Return (X, Y) of the center of cell containing provided text 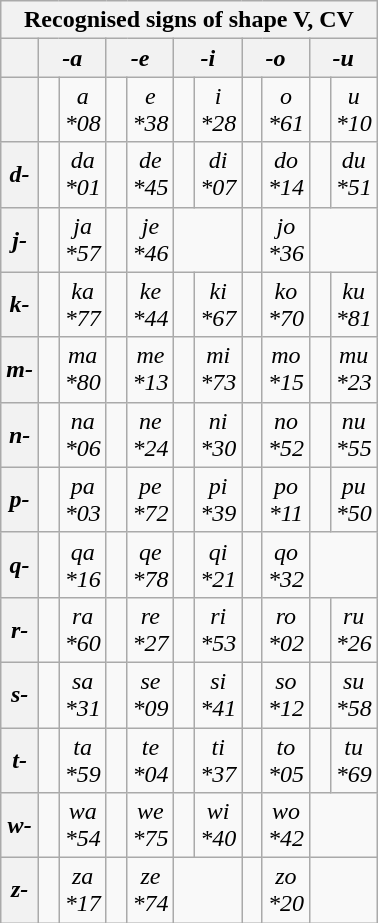
qi*21 (218, 564)
se*09 (150, 694)
w- (20, 826)
q- (20, 564)
ke*44 (150, 304)
ja*57 (82, 240)
i*28 (218, 110)
si*41 (218, 694)
me*13 (150, 370)
re*27 (150, 630)
to*05 (286, 760)
r- (20, 630)
ki*67 (218, 304)
-a (72, 58)
u*10 (354, 110)
we*75 (150, 826)
a*08 (82, 110)
ka*77 (82, 304)
s- (20, 694)
o*61 (286, 110)
k- (20, 304)
p- (20, 500)
da*01 (82, 174)
qo*32 (286, 564)
te*04 (150, 760)
no*52 (286, 434)
mi*73 (218, 370)
wi*40 (218, 826)
mu*23 (354, 370)
ko*70 (286, 304)
ze*74 (150, 890)
Recognised signs of shape V, CV (189, 20)
ru*26 (354, 630)
-e (140, 58)
de*45 (150, 174)
je*46 (150, 240)
po*11 (286, 500)
e*38 (150, 110)
su*58 (354, 694)
na*06 (82, 434)
ri*53 (218, 630)
nu*55 (354, 434)
jo*36 (286, 240)
pa*03 (82, 500)
so*12 (286, 694)
n- (20, 434)
pu*50 (354, 500)
m- (20, 370)
ro*02 (286, 630)
sa*31 (82, 694)
ta*59 (82, 760)
di*07 (218, 174)
wo*42 (286, 826)
ku*81 (354, 304)
t- (20, 760)
zo*20 (286, 890)
ra*60 (82, 630)
pi*39 (218, 500)
ne*24 (150, 434)
ni*30 (218, 434)
wa*54 (82, 826)
qe*78 (150, 564)
du*51 (354, 174)
ti*37 (218, 760)
-o (276, 58)
tu*69 (354, 760)
za*17 (82, 890)
pe*72 (150, 500)
do*14 (286, 174)
-u (343, 58)
ma*80 (82, 370)
-i (208, 58)
z- (20, 890)
mo*15 (286, 370)
j- (20, 240)
qa*16 (82, 564)
d- (20, 174)
